Capture the cell that displays the provided text and extract its (X, Y) central coordinate. 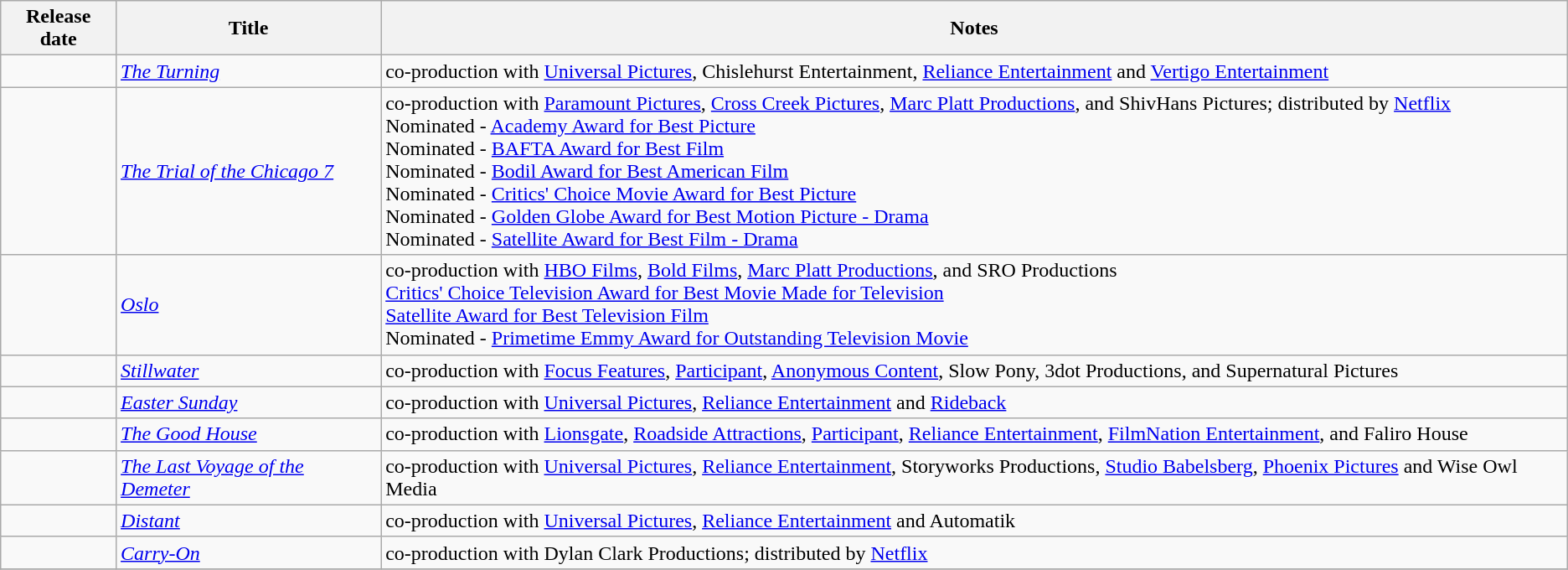
The Trial of the Chicago 7 (249, 171)
co-production with Lionsgate, Roadside Attractions, Participant, Reliance Entertainment, FilmNation Entertainment, and Faliro House (975, 434)
Carry-On (249, 552)
co-production with Universal Pictures, Reliance Entertainment and Automatik (975, 521)
Easter Sunday (249, 402)
co-production with Dylan Clark Productions; distributed by Netflix (975, 552)
Title (249, 28)
Notes (975, 28)
Distant (249, 521)
The Last Voyage of the Demeter (249, 478)
co-production with Universal Pictures, Reliance Entertainment and Rideback (975, 402)
The Turning (249, 71)
Oslo (249, 305)
co-production with Universal Pictures, Reliance Entertainment, Storyworks Productions, Studio Babelsberg, Phoenix Pictures and Wise Owl Media (975, 478)
Release date (59, 28)
The Good House (249, 434)
Stillwater (249, 370)
co-production with Focus Features, Participant, Anonymous Content, Slow Pony, 3dot Productions, and Supernatural Pictures (975, 370)
co-production with Universal Pictures, Chislehurst Entertainment, Reliance Entertainment and Vertigo Entertainment (975, 71)
